Determine the (X, Y) coordinate at the center of the cell enclosing the given text.  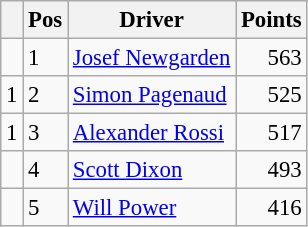
Simon Pagenaud (152, 95)
3 (46, 133)
Pos (46, 20)
Driver (152, 20)
517 (272, 133)
Points (272, 20)
Alexander Rossi (152, 133)
2 (46, 95)
4 (46, 170)
563 (272, 58)
416 (272, 208)
5 (46, 208)
Will Power (152, 208)
Scott Dixon (152, 170)
Josef Newgarden (152, 58)
493 (272, 170)
525 (272, 95)
